Provide the [X, Y] coordinate of the cell's center where the given text is located.  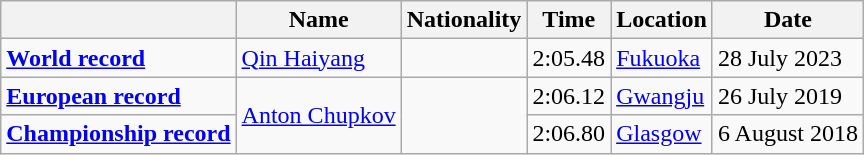
Date [788, 20]
6 August 2018 [788, 134]
European record [118, 96]
Fukuoka [662, 58]
Name [318, 20]
Gwangju [662, 96]
2:05.48 [569, 58]
Championship record [118, 134]
Qin Haiyang [318, 58]
Time [569, 20]
World record [118, 58]
2:06.80 [569, 134]
28 July 2023 [788, 58]
Anton Chupkov [318, 115]
Location [662, 20]
26 July 2019 [788, 96]
2:06.12 [569, 96]
Nationality [464, 20]
Glasgow [662, 134]
